Find where the given text appears and provide that cell's center as (X, Y) coordinate. 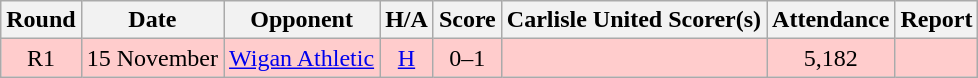
Attendance (831, 20)
0–1 (467, 58)
H (407, 58)
Date (152, 20)
5,182 (831, 58)
Opponent (302, 20)
Score (467, 20)
Round (41, 20)
Report (936, 20)
R1 (41, 58)
Carlisle United Scorer(s) (634, 20)
Wigan Athletic (302, 58)
H/A (407, 20)
15 November (152, 58)
